Determine the (x, y) coordinate at the center of the cell enclosing the given text.  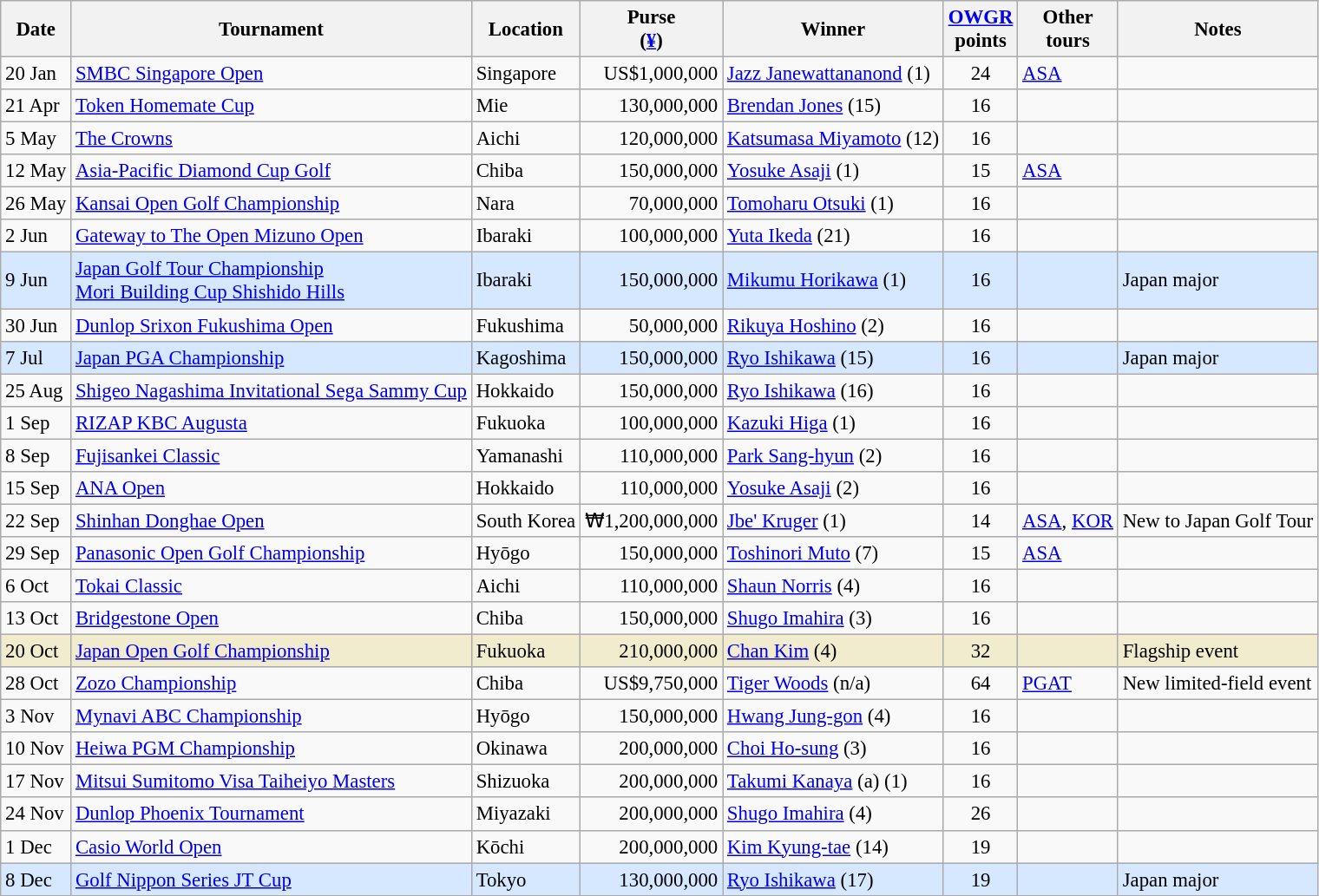
Dunlop Phoenix Tournament (272, 814)
Chan Kim (4) (833, 651)
Takumi Kanaya (a) (1) (833, 782)
120,000,000 (651, 139)
Shizuoka (526, 782)
Casio World Open (272, 847)
Tokyo (526, 880)
US$1,000,000 (651, 74)
Yuta Ikeda (21) (833, 237)
1 Sep (36, 422)
Katsumasa Miyamoto (12) (833, 139)
7 Jul (36, 357)
1 Dec (36, 847)
Yosuke Asaji (2) (833, 488)
64 (981, 683)
Kazuki Higa (1) (833, 422)
Dunlop Srixon Fukushima Open (272, 325)
Japan Golf Tour ChampionshipMori Building Cup Shishido Hills (272, 281)
13 Oct (36, 618)
Kōchi (526, 847)
Ryo Ishikawa (15) (833, 357)
₩1,200,000,000 (651, 520)
25 Aug (36, 390)
Yamanashi (526, 455)
20 Jan (36, 74)
Rikuya Hoshino (2) (833, 325)
Golf Nippon Series JT Cup (272, 880)
ASA, KOR (1068, 520)
9 Jun (36, 281)
Okinawa (526, 749)
Mitsui Sumitomo Visa Taiheiyo Masters (272, 782)
3 Nov (36, 716)
Mikumu Horikawa (1) (833, 281)
Jazz Janewattananond (1) (833, 74)
26 May (36, 204)
Kagoshima (526, 357)
Ryo Ishikawa (16) (833, 390)
Nara (526, 204)
OWGRpoints (981, 29)
8 Dec (36, 880)
Asia-Pacific Diamond Cup Golf (272, 171)
Tokai Classic (272, 585)
50,000,000 (651, 325)
Yosuke Asaji (1) (833, 171)
Kansai Open Golf Championship (272, 204)
Location (526, 29)
Zozo Championship (272, 683)
12 May (36, 171)
29 Sep (36, 553)
Tiger Woods (n/a) (833, 683)
Miyazaki (526, 814)
Shinhan Donghae Open (272, 520)
PGAT (1068, 683)
24 Nov (36, 814)
Japan Open Golf Championship (272, 651)
Shaun Norris (4) (833, 585)
8 Sep (36, 455)
Purse(¥) (651, 29)
Fukushima (526, 325)
10 Nov (36, 749)
70,000,000 (651, 204)
South Korea (526, 520)
Park Sang-hyun (2) (833, 455)
ANA Open (272, 488)
Shigeo Nagashima Invitational Sega Sammy Cup (272, 390)
Heiwa PGM Championship (272, 749)
The Crowns (272, 139)
Toshinori Muto (7) (833, 553)
2 Jun (36, 237)
Jbe' Kruger (1) (833, 520)
24 (981, 74)
Panasonic Open Golf Championship (272, 553)
Gateway to The Open Mizuno Open (272, 237)
26 (981, 814)
15 Sep (36, 488)
5 May (36, 139)
Hwang Jung-gon (4) (833, 716)
SMBC Singapore Open (272, 74)
Mynavi ABC Championship (272, 716)
Tournament (272, 29)
6 Oct (36, 585)
Othertours (1068, 29)
21 Apr (36, 106)
Kim Kyung-tae (14) (833, 847)
Token Homemate Cup (272, 106)
28 Oct (36, 683)
Japan PGA Championship (272, 357)
Shugo Imahira (3) (833, 618)
Tomoharu Otsuki (1) (833, 204)
Flagship event (1217, 651)
Mie (526, 106)
Choi Ho-sung (3) (833, 749)
Ryo Ishikawa (17) (833, 880)
US$9,750,000 (651, 683)
Winner (833, 29)
14 (981, 520)
New to Japan Golf Tour (1217, 520)
Date (36, 29)
Fujisankei Classic (272, 455)
New limited-field event (1217, 683)
22 Sep (36, 520)
RIZAP KBC Augusta (272, 422)
210,000,000 (651, 651)
Bridgestone Open (272, 618)
32 (981, 651)
Shugo Imahira (4) (833, 814)
Notes (1217, 29)
30 Jun (36, 325)
17 Nov (36, 782)
Singapore (526, 74)
Brendan Jones (15) (833, 106)
20 Oct (36, 651)
